Output the (X, Y) coordinate of the center of the cell containing the given text.  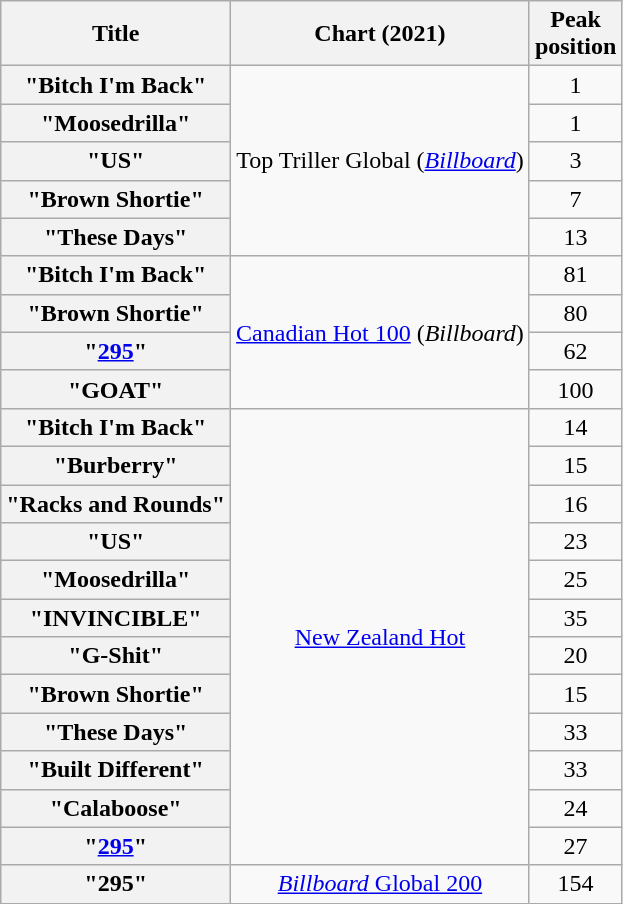
24 (575, 808)
"INVINCIBLE" (116, 618)
Peakposition (575, 34)
154 (575, 884)
81 (575, 275)
14 (575, 427)
62 (575, 351)
"G-Shit" (116, 656)
Canadian Hot 100 (Billboard) (380, 332)
20 (575, 656)
3 (575, 161)
16 (575, 503)
13 (575, 237)
"Burberry" (116, 465)
Chart (2021) (380, 34)
25 (575, 580)
"Racks and Rounds" (116, 503)
"Built Different" (116, 770)
New Zealand Hot (380, 636)
80 (575, 313)
"GOAT" (116, 389)
35 (575, 618)
Billboard Global 200 (380, 884)
Top Triller Global (Billboard) (380, 161)
23 (575, 542)
7 (575, 199)
Title (116, 34)
27 (575, 846)
"Calaboose" (116, 808)
100 (575, 389)
